Capture the cell that displays the provided text and extract its [X, Y] central coordinate. 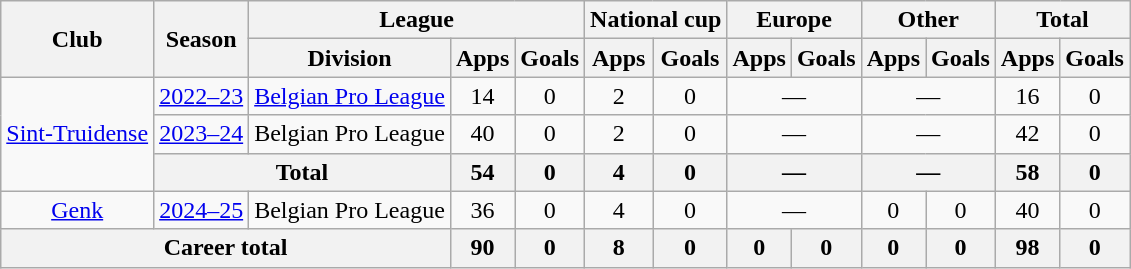
36 [482, 210]
42 [1027, 134]
98 [1027, 248]
Genk [78, 210]
16 [1027, 96]
League [417, 20]
Career total [226, 248]
Club [78, 39]
54 [482, 172]
2024–25 [202, 210]
Season [202, 39]
Division [350, 58]
8 [619, 248]
14 [482, 96]
90 [482, 248]
National cup [656, 20]
2022–23 [202, 96]
58 [1027, 172]
Sint-Truidense [78, 134]
2023–24 [202, 134]
Other [928, 20]
Europe [794, 20]
